Detect which cell encompasses the target text, then output its (X, Y) center coordinate. 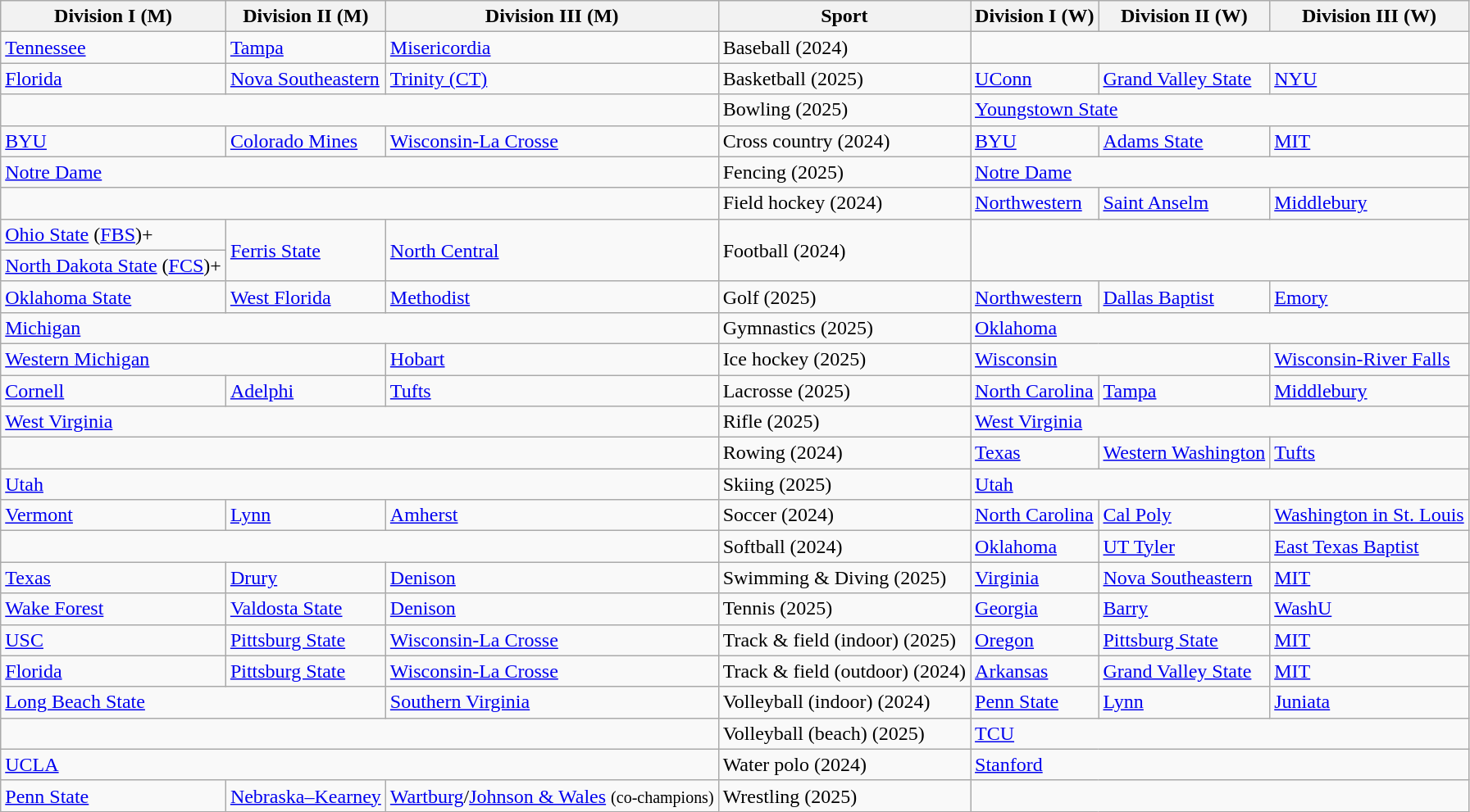
Wrestling (2025) (844, 796)
Golf (2025) (844, 297)
WashU (1369, 609)
Drury (305, 578)
Western Washington (1184, 453)
Long Beach State (193, 702)
Amherst (552, 515)
USC (113, 640)
Field hockey (2024) (844, 203)
Volleyball (indoor) (2024) (844, 702)
Georgia (1035, 609)
North Dakota State (FCS)+ (113, 265)
Softball (2024) (844, 547)
Misericordia (552, 48)
Adams State (1184, 141)
Vermont (113, 515)
Division II (W) (1184, 16)
UT Tyler (1184, 547)
Michigan (359, 328)
Ferris State (305, 250)
Valdosta State (305, 609)
NYU (1369, 79)
Adelphi (305, 391)
Stanford (1220, 764)
Bowling (2025) (844, 110)
Fencing (2025) (844, 172)
Ohio State (FBS)+ (113, 234)
Western Michigan (193, 359)
Cross country (2024) (844, 141)
Lacrosse (2025) (844, 391)
Washington in St. Louis (1369, 515)
Dallas Baptist (1184, 297)
Oklahoma State (113, 297)
Virginia (1035, 578)
UConn (1035, 79)
Oregon (1035, 640)
Wisconsin-River Falls (1369, 359)
Skiing (2025) (844, 484)
Track & field (outdoor) (2024) (844, 671)
Gymnastics (2025) (844, 328)
Division III (W) (1369, 16)
Swimming & Diving (2025) (844, 578)
Emory (1369, 297)
Division I (M) (113, 16)
West Florida (305, 297)
Rowing (2024) (844, 453)
Tennessee (113, 48)
Methodist (552, 297)
Wisconsin (1120, 359)
UCLA (359, 764)
Cornell (113, 391)
Baseball (2024) (844, 48)
Youngstown State (1220, 110)
Wake Forest (113, 609)
Juniata (1369, 702)
Saint Anselm (1184, 203)
Colorado Mines (305, 141)
Rifle (2025) (844, 422)
Hobart (552, 359)
Trinity (CT) (552, 79)
Sport (844, 16)
Barry (1184, 609)
Arkansas (1035, 671)
Water polo (2024) (844, 764)
Ice hockey (2025) (844, 359)
Division I (W) (1035, 16)
Southern Virginia (552, 702)
Wartburg/Johnson & Wales (co-champions) (552, 796)
North Central (552, 250)
Soccer (2024) (844, 515)
Nebraska–Kearney (305, 796)
Basketball (2025) (844, 79)
Tennis (2025) (844, 609)
East Texas Baptist (1369, 547)
Football (2024) (844, 250)
TCU (1220, 733)
Cal Poly (1184, 515)
Division II (M) (305, 16)
Track & field (indoor) (2025) (844, 640)
Volleyball (beach) (2025) (844, 733)
Division III (M) (552, 16)
